Locate the cell with the specified text and output its (X, Y) center coordinate. 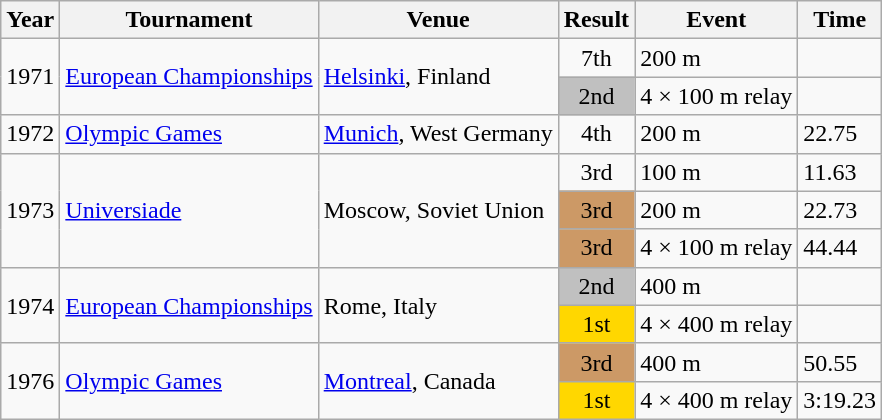
100 m (716, 172)
50.55 (840, 362)
Munich, West Germany (438, 134)
Venue (438, 20)
Moscow, Soviet Union (438, 210)
1974 (30, 305)
7th (596, 58)
Montreal, Canada (438, 381)
22.75 (840, 134)
Universiade (189, 210)
11.63 (840, 172)
1973 (30, 210)
Rome, Italy (438, 305)
Year (30, 20)
Time (840, 20)
3:19.23 (840, 400)
Event (716, 20)
Tournament (189, 20)
4th (596, 134)
1972 (30, 134)
44.44 (840, 248)
Helsinki, Finland (438, 77)
1976 (30, 381)
22.73 (840, 210)
1971 (30, 77)
Result (596, 20)
